Identify which cell holds the provided text, then report its (X, Y) central coordinate. 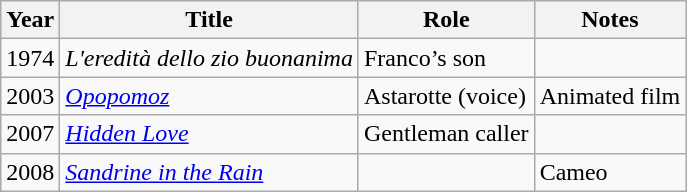
1974 (30, 58)
Franco’s son (446, 58)
Animated film (610, 96)
2007 (30, 134)
Gentleman caller (446, 134)
2008 (30, 172)
Role (446, 20)
Sandrine in the Rain (210, 172)
L'eredità dello zio buonanima (210, 58)
Opopomoz (210, 96)
Astarotte (voice) (446, 96)
Hidden Love (210, 134)
2003 (30, 96)
Year (30, 20)
Cameo (610, 172)
Notes (610, 20)
Title (210, 20)
